Extract the (X, Y) coordinate from the center of the cell holding the provided text.  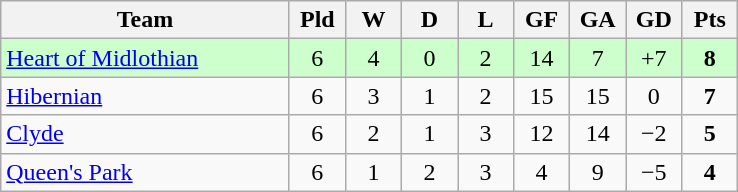
8 (710, 58)
Heart of Midlothian (146, 58)
D (429, 20)
9 (598, 172)
GF (542, 20)
Clyde (146, 134)
Pts (710, 20)
5 (710, 134)
−2 (654, 134)
12 (542, 134)
Pld (317, 20)
Hibernian (146, 96)
GA (598, 20)
L (486, 20)
−5 (654, 172)
Queen's Park (146, 172)
Team (146, 20)
W (373, 20)
+7 (654, 58)
GD (654, 20)
